Pinpoint the cell where the given text exists, returning its [X, Y] midpoint coordinate. 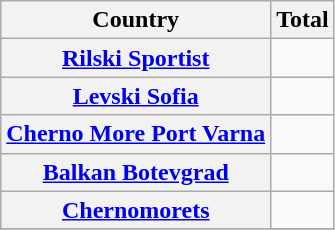
Total [303, 20]
Balkan Botevgrad [136, 172]
Cherno More Port Varna [136, 134]
Country [136, 20]
Chernomorets [136, 210]
Rilski Sportist [136, 58]
Levski Sofia [136, 96]
